From the cell containing the given text, extract its center point as (x, y) coordinate. 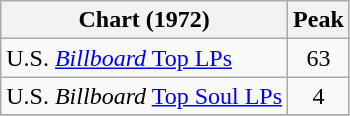
Peak (319, 20)
Chart (1972) (144, 20)
4 (319, 96)
63 (319, 58)
U.S. Billboard Top LPs (144, 58)
U.S. Billboard Top Soul LPs (144, 96)
